Output the (X, Y) coordinate of the center of the cell containing the given text.  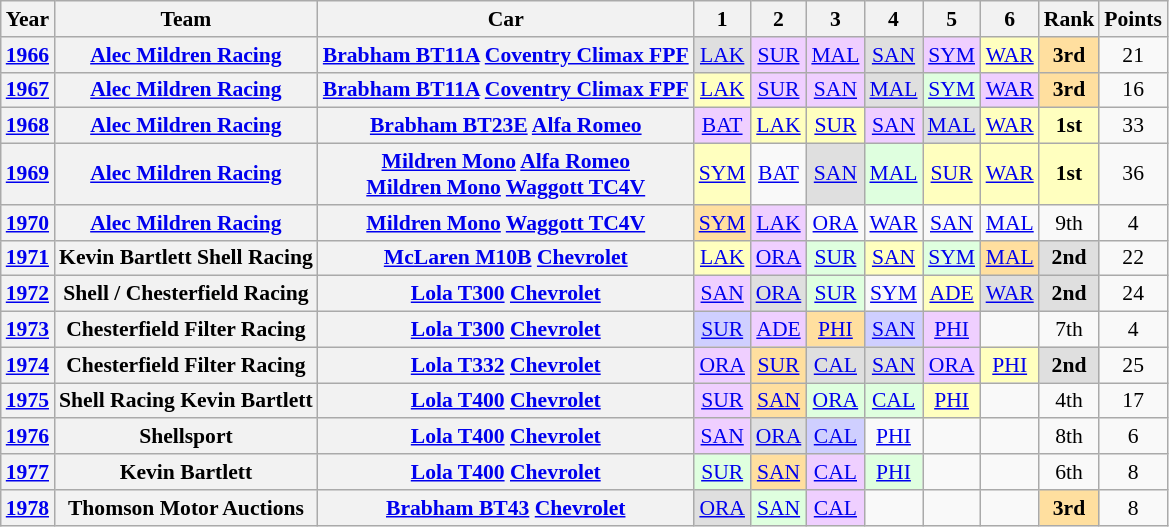
1 (722, 19)
1971 (28, 258)
9th (1070, 223)
Thomson Motor Auctions (186, 508)
1966 (28, 55)
7th (1070, 330)
22 (1133, 258)
33 (1133, 126)
Kevin Bartlett (186, 472)
1968 (28, 126)
Shell / Chesterfield Racing (186, 294)
6th (1070, 472)
Mildren Mono Alfa RomeoMildren Mono Waggott TC4V (506, 174)
Brabham BT23E Alfa Romeo (506, 126)
1972 (28, 294)
1978 (28, 508)
5 (952, 19)
Lola T332 Chevrolet (506, 365)
Mildren Mono Waggott TC4V (506, 223)
16 (1133, 90)
Shellsport (186, 437)
4th (1070, 401)
Rank (1070, 19)
1967 (28, 90)
Points (1133, 19)
3 (835, 19)
21 (1133, 55)
Year (28, 19)
2 (779, 19)
17 (1133, 401)
1973 (28, 330)
1974 (28, 365)
1977 (28, 472)
1970 (28, 223)
Brabham BT43 Chevrolet (506, 508)
Team (186, 19)
25 (1133, 365)
36 (1133, 174)
1969 (28, 174)
McLaren M10B Chevrolet (506, 258)
Car (506, 19)
1975 (28, 401)
24 (1133, 294)
Kevin Bartlett Shell Racing (186, 258)
8th (1070, 437)
1976 (28, 437)
Shell Racing Kevin Bartlett (186, 401)
